Pinpoint the cell where the given text exists, returning its (x, y) midpoint coordinate. 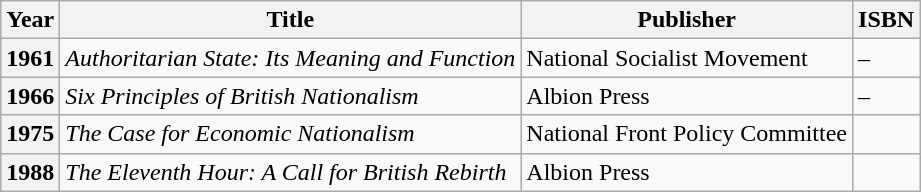
1988 (30, 172)
1975 (30, 134)
Publisher (687, 20)
National Front Policy Committee (687, 134)
Authoritarian State: Its Meaning and Function (290, 58)
1966 (30, 96)
Title (290, 20)
1961 (30, 58)
Year (30, 20)
Six Principles of British Nationalism (290, 96)
National Socialist Movement (687, 58)
The Case for Economic Nationalism (290, 134)
The Eleventh Hour: A Call for British Rebirth (290, 172)
ISBN (886, 20)
